Extract the [X, Y] coordinate from the center of the cell holding the provided text.  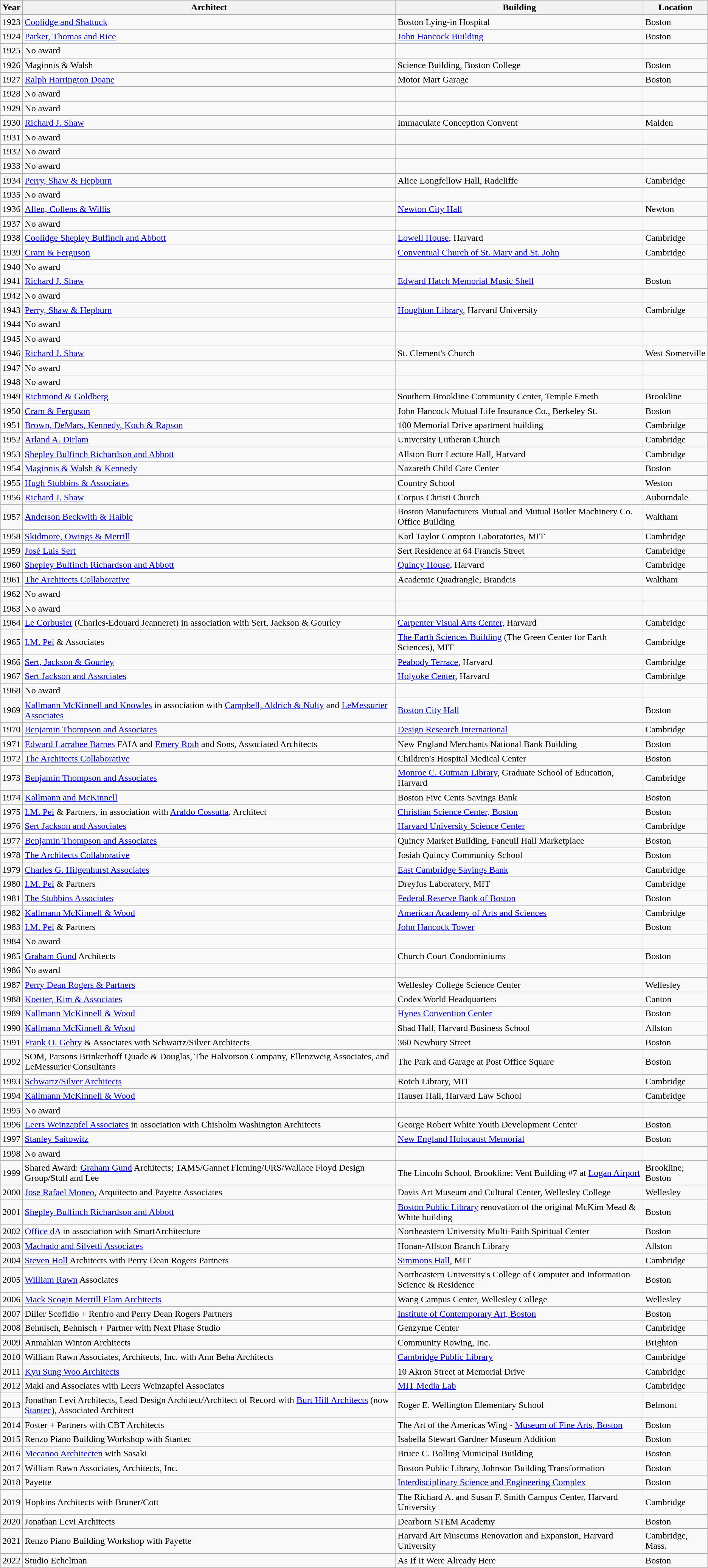
1999 [11, 1173]
Hynes Convention Center [520, 1014]
Mack Scogin Merrill Elam Architects [209, 1299]
John Hancock Building [520, 36]
Carpenter Visual Arts Center, Harvard [520, 623]
Allston Burr Lecture Hall, Harvard [520, 454]
Architect [209, 8]
Parker, Thomas and Rice [209, 36]
Country School [520, 483]
Motor Mart Garage [520, 79]
Corpus Christi Church [520, 497]
1943 [11, 310]
Isabella Stewart Gardner Museum Addition [520, 1439]
Jose Rafael Moneo, Arquitecto and Payette Associates [209, 1193]
1946 [11, 353]
Boston Manufacturers Mutual and Mutual Boiler Machinery Co. Office Building [520, 517]
1958 [11, 536]
Quincy Market Building, Faneuil Hall Marketplace [520, 841]
Church Court Condominiums [520, 956]
Auburndale [675, 497]
Boston Lying-in Hospital [520, 22]
1987 [11, 985]
1971 [11, 744]
Josiah Quincy Community School [520, 855]
Coolidge Shepley Bulfinch and Abbott [209, 238]
2008 [11, 1328]
2005 [11, 1280]
Diller Scofidio + Renfro and Perry Dean Rogers Partners [209, 1314]
1960 [11, 565]
1934 [11, 181]
Year [11, 8]
Maginnis & Walsh [209, 65]
José Luis Sert [209, 551]
1973 [11, 778]
Edward Larrabee Barnes FAIA and Emery Roth and Sons, Associated Architects [209, 744]
2006 [11, 1299]
1992 [11, 1062]
2013 [11, 1405]
10 Akron Street at Memorial Drive [520, 1371]
1976 [11, 826]
Arland A. Dirlam [209, 440]
Institute of Contemporary Art, Boston [520, 1314]
1927 [11, 79]
2015 [11, 1439]
Roger E. Wellington Elementary School [520, 1405]
1956 [11, 497]
1996 [11, 1124]
2012 [11, 1386]
Le Corbusier (Charles-Edouard Jeanneret) in association with Sert, Jackson & Gourley [209, 623]
Newton City Hall [520, 209]
1979 [11, 869]
Rotch Library, MIT [520, 1081]
Brookline [675, 396]
Federal Reserve Bank of Boston [520, 898]
Anderson Beckwith & Haible [209, 517]
1929 [11, 108]
1959 [11, 551]
I.M. Pei & Associates [209, 642]
1985 [11, 956]
1968 [11, 691]
Northeastern University's College of Computer and Information Science & Residence [520, 1280]
Dreyfus Laboratory, MIT [520, 884]
John Hancock Mutual Life Insurance Co., Berkeley St. [520, 411]
William Rawn Associates, Architects, Inc. with Ann Beha Architects [209, 1357]
The Lincoln School, Brookline; Vent Building #7 at Logan Airport [520, 1173]
1951 [11, 425]
Nazareth Child Care Center [520, 469]
1965 [11, 642]
1938 [11, 238]
Schwartz/Silver Architects [209, 1081]
Sert, Jackson & Gourley [209, 662]
New England Holocaust Memorial [520, 1139]
1945 [11, 339]
1940 [11, 267]
1944 [11, 324]
Alice Longfellow Hall, Radcliffe [520, 181]
Science Building, Boston College [520, 65]
Boston Five Cents Savings Bank [520, 797]
Northeastern University Multi-Faith Spiritual Center [520, 1232]
Richmond & Goldberg [209, 396]
1972 [11, 758]
Karl Taylor Compton Laboratories, MIT [520, 536]
1957 [11, 517]
Foster + Partners with CBT Architects [209, 1425]
1932 [11, 151]
Harvard Art Museums Renovation and Expansion, Harvard University [520, 1541]
Kallmann and McKinnell [209, 797]
1926 [11, 65]
Malden [675, 123]
1924 [11, 36]
Southern Brookline Community Center, Temple Emeth [520, 396]
MIT Media Lab [520, 1386]
Office dA in association with SmartArchitecture [209, 1232]
The Art of the Americas Wing - Museum of Fine Arts, Boston [520, 1425]
1993 [11, 1081]
1925 [11, 51]
Location [675, 8]
100 Memorial Drive apartment building [520, 425]
William Rawn Associates, Architects, Inc. [209, 1468]
2021 [11, 1541]
Renzo Piano Building Workshop with Payette [209, 1541]
Cambridge Public Library [520, 1357]
Stanley Saitowitz [209, 1139]
John Hancock Tower [520, 927]
1989 [11, 1014]
Peabody Terrace, Harvard [520, 662]
The Park and Garage at Post Office Square [520, 1062]
Payette [209, 1482]
Boston Public Library renovation of the original McKim Mead & White building [520, 1212]
Cambridge, Mass. [675, 1541]
1962 [11, 594]
Frank O. Gehry & Associates with Schwartz/Silver Architects [209, 1042]
1984 [11, 942]
2011 [11, 1371]
Steven Holl Architects with Perry Dean Rogers Partners [209, 1260]
American Academy of Arts and Sciences [520, 912]
The Stubbins Associates [209, 898]
1928 [11, 94]
Mecanoo Architecten with Sasaki [209, 1454]
Charles G. Hilgenhurst Associates [209, 869]
2017 [11, 1468]
Leers Weinzapfel Associates in association with Chisholm Washington Architects [209, 1124]
Codex World Headquarters [520, 999]
1931 [11, 137]
Hauser Hall, Harvard Law School [520, 1096]
1986 [11, 970]
New England Merchants National Bank Building [520, 744]
Sert Residence at 64 Francis Street [520, 551]
Honan-Allston Branch Library [520, 1246]
1981 [11, 898]
Behnisch, Behnisch + Partner with Next Phase Studio [209, 1328]
1977 [11, 841]
2003 [11, 1246]
1955 [11, 483]
SOM, Parsons Brinkerhoff Quade & Douglas, The Halvorson Company, Ellenzweig Associates, and LeMessurier Consultants [209, 1062]
1997 [11, 1139]
Perry Dean Rogers & Partners [209, 985]
Building [520, 8]
Davis Art Museum and Cultural Center, Wellesley College [520, 1193]
Design Research International [520, 730]
Lowell House, Harvard [520, 238]
West Somerville [675, 353]
University Lutheran Church [520, 440]
1935 [11, 195]
1995 [11, 1110]
1942 [11, 296]
1930 [11, 123]
Holyoke Center, Harvard [520, 676]
Graham Gund Architects [209, 956]
1936 [11, 209]
Machado and Silvetti Associates [209, 1246]
Kyu Sung Woo Architects [209, 1371]
1952 [11, 440]
1923 [11, 22]
1991 [11, 1042]
1963 [11, 608]
1978 [11, 855]
Monroe C. Gutman Library, Graduate School of Education, Harvard [520, 778]
1982 [11, 912]
Wellesley College Science Center [520, 985]
1949 [11, 396]
Immaculate Conception Convent [520, 123]
1941 [11, 281]
Bruce C. Bolling Municipal Building [520, 1454]
Harvard University Science Center [520, 826]
Brighton [675, 1342]
360 Newbury Street [520, 1042]
The Earth Sciences Building (The Green Center for Earth Sciences), MIT [520, 642]
1961 [11, 579]
1939 [11, 252]
1933 [11, 166]
1948 [11, 382]
East Cambridge Savings Bank [520, 869]
1967 [11, 676]
Community Rowing, Inc. [520, 1342]
Allen, Collens & Willis [209, 209]
1983 [11, 927]
1975 [11, 812]
Interdisciplinary Science and Engineering Complex [520, 1482]
Koetter, Kim & Associates [209, 999]
Newton [675, 209]
William Rawn Associates [209, 1280]
Simmons Hall, MIT [520, 1260]
Weston [675, 483]
1998 [11, 1153]
1980 [11, 884]
Coolidge and Shattuck [209, 22]
1950 [11, 411]
1970 [11, 730]
Belmont [675, 1405]
Jonathan Levi Architects, Lead Design Architect/Architect of Record with Burt Hill Architects (now Stantec), Associated Architect [209, 1405]
Skidmore, Owings & Merrill [209, 536]
2019 [11, 1502]
The Richard A. and Susan F. Smith Campus Center, Harvard University [520, 1502]
1988 [11, 999]
1953 [11, 454]
I.M. Pei & Partners, in association with Araldo Cossutta, Architect [209, 812]
2010 [11, 1357]
Wang Campus Center, Wellesley College [520, 1299]
George Robert White Youth Development Center [520, 1124]
Hugh Stubbins & Associates [209, 483]
Boston City Hall [520, 710]
1964 [11, 623]
Academic Quadrangle, Brandeis [520, 579]
2016 [11, 1454]
Shad Hall, Harvard Business School [520, 1028]
Anmahian Winton Architects [209, 1342]
Jonathan Levi Architects [209, 1521]
Kallmann McKinnell and Knowles in association with Campbell, Aldrich & Nulty and LeMessurier Associates [209, 710]
Brookline; Boston [675, 1173]
2020 [11, 1521]
2004 [11, 1260]
1966 [11, 662]
Shared Award: Graham Gund Architects; TAMS/Gannet Fleming/URS/Wallace Floyd Design Group/Stull and Lee [209, 1173]
Renzo Piano Building Workshop with Stantec [209, 1439]
Hopkins Architects with Bruner/Cott [209, 1502]
2007 [11, 1314]
1990 [11, 1028]
Christian Science Center, Boston [520, 812]
Conventual Church of St. Mary and St. John [520, 252]
Ralph Harrington Doane [209, 79]
1994 [11, 1096]
Canton [675, 999]
2018 [11, 1482]
2001 [11, 1212]
1954 [11, 469]
Genzyme Center [520, 1328]
Edward Hatch Memorial Music Shell [520, 281]
2000 [11, 1193]
Maki and Associates with Leers Weinzapfel Associates [209, 1386]
St. Clement's Church [520, 353]
As If It Were Already Here [520, 1560]
Brown, DeMars, Kennedy, Koch & Rapson [209, 425]
Studio Echelman [209, 1560]
Children's Hospital Medical Center [520, 758]
1974 [11, 797]
2014 [11, 1425]
2022 [11, 1560]
Dearborn STEM Academy [520, 1521]
1947 [11, 367]
Quincy House, Harvard [520, 565]
1937 [11, 224]
Maginnis & Walsh & Kennedy [209, 469]
2002 [11, 1232]
1969 [11, 710]
2009 [11, 1342]
Boston Public Library, Johnson Building Transformation [520, 1468]
Houghton Library, Harvard University [520, 310]
